Provide the [x, y] coordinate of the cell's center where the given text is located.  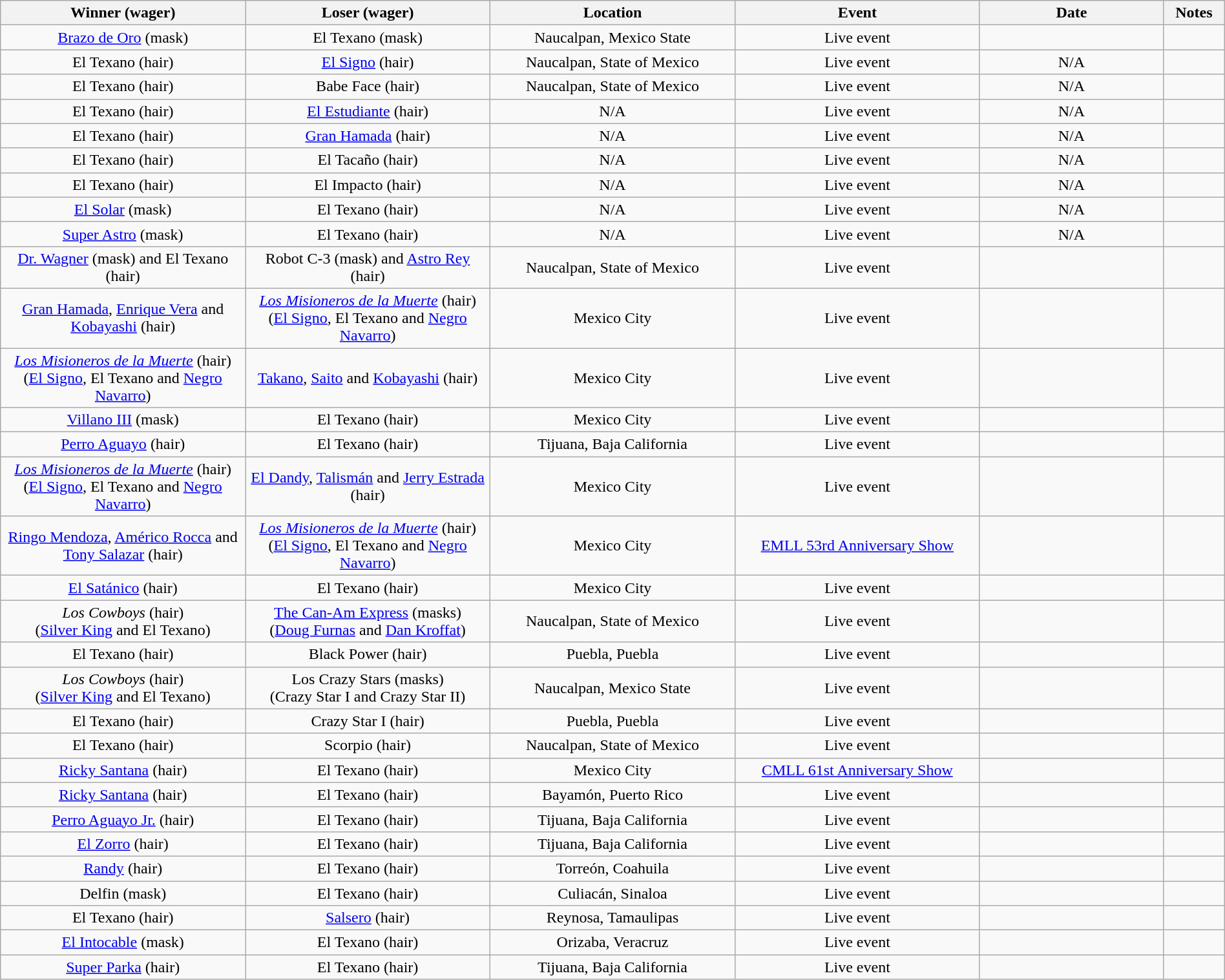
Salsero (hair) [368, 918]
Dr. Wagner (mask) and El Texano (hair) [123, 267]
Perro Aguayo (hair) [123, 444]
El Texano (mask) [368, 37]
El Solar (mask) [123, 209]
Super Astro (mask) [123, 234]
El Impacto (hair) [368, 185]
Villano III (mask) [123, 420]
El Estudiante (hair) [368, 111]
Ringo Mendoza, Américo Rocca and Tony Salazar (hair) [123, 546]
Crazy Star I (hair) [368, 721]
Perro Aguayo Jr. (hair) [123, 819]
El Zorro (hair) [123, 844]
Location [612, 13]
Robot C-3 (mask) and Astro Rey (hair) [368, 267]
Orizaba, Veracruz [612, 943]
Date [1071, 13]
Gran Hamada (hair) [368, 136]
Scorpio (hair) [368, 745]
Reynosa, Tamaulipas [612, 918]
Bayamón, Puerto Rico [612, 795]
Loser (wager) [368, 13]
El Dandy, Talismán and Jerry Estrada (hair) [368, 486]
Delfin (mask) [123, 893]
Takano, Saito and Kobayashi (hair) [368, 377]
The Can-Am Express (masks)(Doug Furnas and Dan Kroffat) [368, 621]
Event [857, 13]
Los Crazy Stars (masks)(Crazy Star I and Crazy Star II) [368, 687]
El Satánico (hair) [123, 588]
El Tacaño (hair) [368, 160]
El Signo (hair) [368, 62]
Notes [1194, 13]
Torreón, Coahuila [612, 868]
Babe Face (hair) [368, 87]
Black Power (hair) [368, 654]
El Intocable (mask) [123, 943]
Winner (wager) [123, 13]
Randy (hair) [123, 868]
Culiacán, Sinaloa [612, 893]
Brazo de Oro (mask) [123, 37]
Super Parka (hair) [123, 967]
EMLL 53rd Anniversary Show [857, 546]
CMLL 61st Anniversary Show [857, 770]
Gran Hamada, Enrique Vera and Kobayashi (hair) [123, 318]
